Pinpoint the cell where the given text exists, returning its (X, Y) midpoint coordinate. 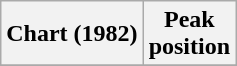
Chart (1982) (72, 34)
Peakposition (189, 34)
